Find where the given text appears and provide that cell's center as (x, y) coordinate. 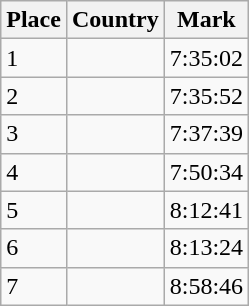
7 (34, 286)
Mark (206, 20)
Place (34, 20)
8:58:46 (206, 286)
6 (34, 248)
7:37:39 (206, 134)
7:35:52 (206, 96)
Country (115, 20)
8:12:41 (206, 210)
7:50:34 (206, 172)
7:35:02 (206, 58)
2 (34, 96)
3 (34, 134)
5 (34, 210)
8:13:24 (206, 248)
4 (34, 172)
1 (34, 58)
